Output the [x, y] coordinate of the center of the cell containing the given text.  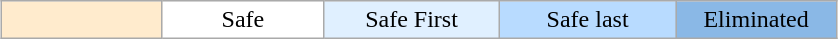
Safe last [588, 20]
Eliminated [756, 20]
Safe [242, 20]
Safe First [411, 20]
